From the cell containing the given text, extract its center point as [X, Y] coordinate. 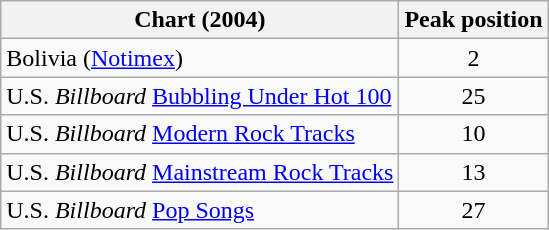
Peak position [474, 20]
U.S. Billboard Pop Songs [200, 210]
Chart (2004) [200, 20]
27 [474, 210]
Bolivia (Notimex) [200, 58]
U.S. Billboard Mainstream Rock Tracks [200, 172]
13 [474, 172]
10 [474, 134]
U.S. Billboard Bubbling Under Hot 100 [200, 96]
U.S. Billboard Modern Rock Tracks [200, 134]
2 [474, 58]
25 [474, 96]
